Return [x, y] of the center of cell containing provided text 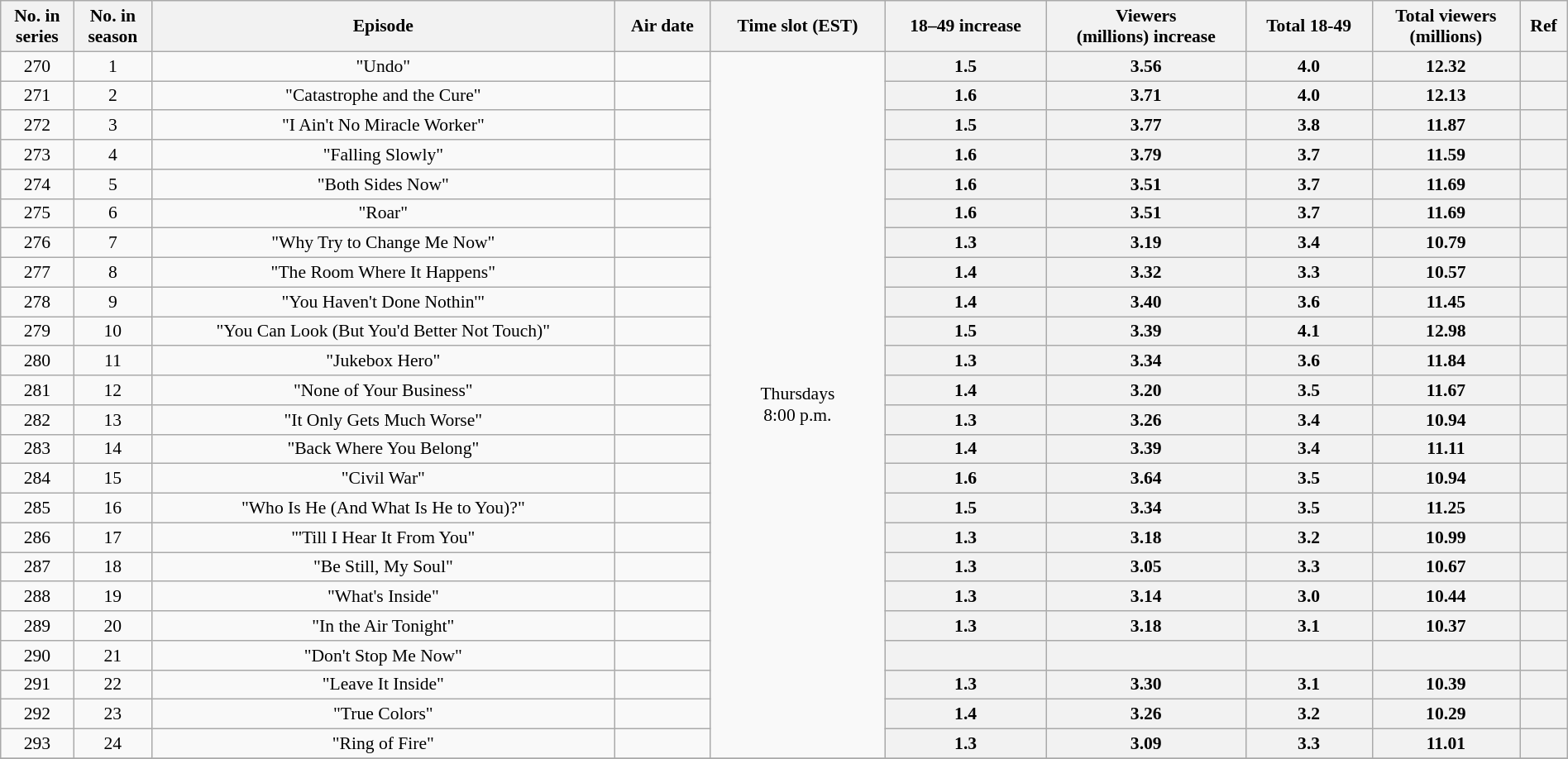
"You Haven't Done Nothin'" [384, 302]
"None of Your Business" [384, 390]
"The Room Where It Happens" [384, 273]
20 [112, 626]
3.19 [1146, 243]
3.05 [1146, 567]
282 [37, 420]
272 [37, 126]
11 [112, 361]
275 [37, 213]
18 [112, 567]
5 [112, 184]
"Both Sides Now" [384, 184]
17 [112, 537]
10.79 [1446, 243]
3.30 [1146, 685]
"It Only Gets Much Worse" [384, 420]
"Catastrophe and the Cure" [384, 96]
"Who Is He (And What Is He to You)?" [384, 508]
8 [112, 273]
280 [37, 361]
15 [112, 479]
284 [37, 479]
23 [112, 714]
No. inseries [37, 26]
6 [112, 213]
11.84 [1446, 361]
276 [37, 243]
Total 18-49 [1308, 26]
12.32 [1446, 66]
10.39 [1446, 685]
16 [112, 508]
274 [37, 184]
"Don't Stop Me Now" [384, 656]
3.32 [1146, 273]
10 [112, 332]
289 [37, 626]
3.20 [1146, 390]
10.99 [1446, 537]
"Be Still, My Soul" [384, 567]
278 [37, 302]
11.01 [1446, 744]
4.1 [1308, 332]
10.29 [1446, 714]
3.71 [1146, 96]
22 [112, 685]
285 [37, 508]
291 [37, 685]
4 [112, 155]
12.13 [1446, 96]
"In the Air Tonight" [384, 626]
293 [37, 744]
3.0 [1308, 597]
10.57 [1446, 273]
Time slot (EST) [797, 26]
"Falling Slowly" [384, 155]
3.56 [1146, 66]
10.44 [1446, 597]
Ref [1544, 26]
"You Can Look (But You'd Better Not Touch)" [384, 332]
3.79 [1146, 155]
290 [37, 656]
7 [112, 243]
11.87 [1446, 126]
19 [112, 597]
14 [112, 449]
"Jukebox Hero" [384, 361]
No. inseason [112, 26]
11.67 [1446, 390]
"Civil War" [384, 479]
287 [37, 567]
"Ring of Fire" [384, 744]
279 [37, 332]
9 [112, 302]
10.37 [1446, 626]
288 [37, 597]
10.67 [1446, 567]
286 [37, 537]
3 [112, 126]
"True Colors" [384, 714]
2 [112, 96]
12 [112, 390]
"Why Try to Change Me Now" [384, 243]
3.14 [1146, 597]
Thursdays8:00 p.m. [797, 405]
12.98 [1446, 332]
"Back Where You Belong" [384, 449]
3.77 [1146, 126]
"'Till I Hear It From You" [384, 537]
273 [37, 155]
281 [37, 390]
"What's Inside" [384, 597]
24 [112, 744]
292 [37, 714]
"Roar" [384, 213]
Viewers(millions) increase [1146, 26]
3.8 [1308, 126]
271 [37, 96]
1 [112, 66]
11.25 [1446, 508]
21 [112, 656]
270 [37, 66]
277 [37, 273]
11.45 [1446, 302]
13 [112, 420]
3.40 [1146, 302]
Episode [384, 26]
"Undo" [384, 66]
11.59 [1446, 155]
18–49 increase [966, 26]
"I Ain't No Miracle Worker" [384, 126]
"Leave It Inside" [384, 685]
Total viewers(millions) [1446, 26]
11.11 [1446, 449]
283 [37, 449]
3.64 [1146, 479]
3.09 [1146, 744]
Air date [662, 26]
